Detect which cell encompasses the target text, then output its [X, Y] center coordinate. 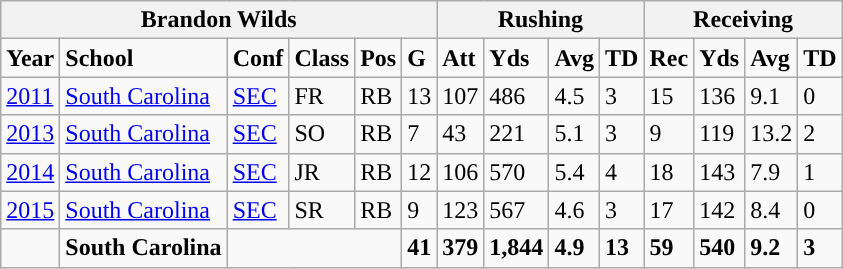
Att [460, 58]
SR [322, 210]
2011 [30, 96]
School [144, 58]
Brandon Wilds [219, 20]
379 [460, 248]
123 [460, 210]
106 [460, 172]
Year [30, 58]
119 [720, 134]
Class [322, 58]
7.9 [772, 172]
Conf [258, 58]
43 [460, 134]
Rushing [540, 20]
Pos [378, 58]
13.2 [772, 134]
8.4 [772, 210]
4.6 [574, 210]
9.1 [772, 96]
107 [460, 96]
17 [669, 210]
1,844 [516, 248]
9.2 [772, 248]
4.9 [574, 248]
41 [420, 248]
570 [516, 172]
Receiving [743, 20]
1 [820, 172]
143 [720, 172]
2015 [30, 210]
5.4 [574, 172]
486 [516, 96]
2013 [30, 134]
4 [622, 172]
59 [669, 248]
12 [420, 172]
4.5 [574, 96]
136 [720, 96]
142 [720, 210]
540 [720, 248]
7 [420, 134]
Rec [669, 58]
SO [322, 134]
18 [669, 172]
JR [322, 172]
G [420, 58]
221 [516, 134]
2 [820, 134]
567 [516, 210]
FR [322, 96]
5.1 [574, 134]
15 [669, 96]
2014 [30, 172]
